Detect which cell encompasses the target text, then output its (X, Y) center coordinate. 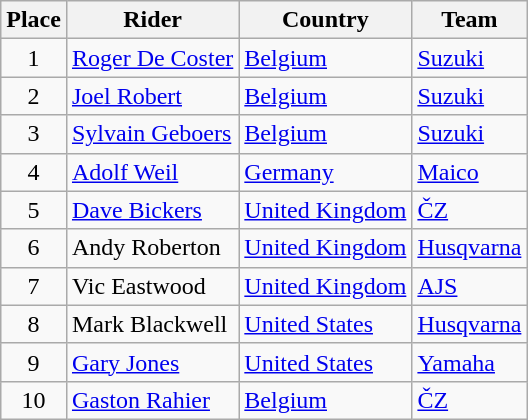
Rider (152, 20)
2 (34, 96)
Place (34, 20)
Mark Blackwell (152, 324)
Gary Jones (152, 362)
Andy Roberton (152, 248)
1 (34, 58)
8 (34, 324)
9 (34, 362)
7 (34, 286)
5 (34, 210)
Vic Eastwood (152, 286)
Maico (470, 172)
Gaston Rahier (152, 400)
Roger De Coster (152, 58)
Sylvain Geboers (152, 134)
AJS (470, 286)
Joel Robert (152, 96)
Dave Bickers (152, 210)
Team (470, 20)
4 (34, 172)
Germany (326, 172)
Country (326, 20)
Yamaha (470, 362)
10 (34, 400)
6 (34, 248)
Adolf Weil (152, 172)
3 (34, 134)
